Search for the cell housing the specified text and yield its [X, Y] center coordinate. 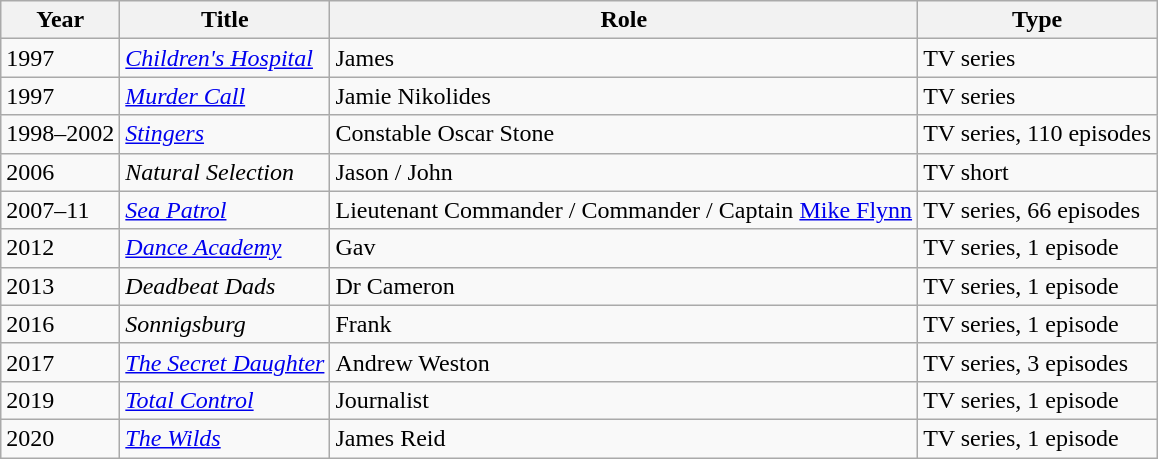
2007–11 [60, 210]
Constable Oscar Stone [624, 134]
2017 [60, 362]
2016 [60, 324]
The Secret Daughter [225, 362]
TV series, 66 episodes [1038, 210]
TV short [1038, 172]
Jamie Nikolides [624, 96]
Stingers [225, 134]
Frank [624, 324]
Sea Patrol [225, 210]
Murder Call [225, 96]
Dance Academy [225, 248]
Dr Cameron [624, 286]
The Wilds [225, 438]
James Reid [624, 438]
Jason / John [624, 172]
TV series, 110 episodes [1038, 134]
Natural Selection [225, 172]
2012 [60, 248]
Gav [624, 248]
Sonnigsburg [225, 324]
Title [225, 20]
Andrew Weston [624, 362]
Role [624, 20]
Journalist [624, 400]
James [624, 58]
Type [1038, 20]
2019 [60, 400]
Deadbeat Dads [225, 286]
Total Control [225, 400]
2020 [60, 438]
TV series, 3 episodes [1038, 362]
2006 [60, 172]
Children's Hospital [225, 58]
2013 [60, 286]
1998–2002 [60, 134]
Lieutenant Commander / Commander / Captain Mike Flynn [624, 210]
Year [60, 20]
